Scan for the cell matching the given text and deliver its [X, Y] coordinate at center. 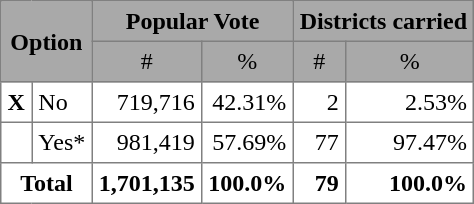
2 [320, 102]
Yes* [62, 142]
42.31% [248, 102]
981,419 [147, 142]
79 [320, 183]
57.69% [248, 142]
77 [320, 142]
No [62, 102]
2.53% [410, 102]
719,716 [147, 102]
Districts carried [384, 21]
Popular Vote [192, 21]
Total [46, 183]
X [16, 102]
97.47% [410, 142]
Option [46, 42]
1,701,135 [147, 183]
